Return [X, Y] of the center of cell containing provided text 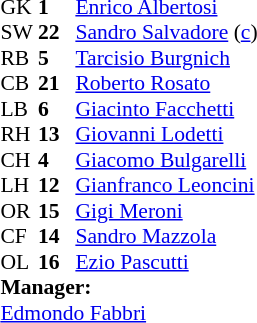
LB [19, 109]
Tarcisio Burgnich [166, 58]
Giacinto Facchetti [166, 109]
15 [57, 211]
Manager: [128, 287]
Roberto Rosato [166, 83]
SW [19, 33]
21 [57, 83]
RH [19, 135]
LH [19, 185]
6 [57, 109]
Giacomo Bulgarelli [166, 160]
Gianfranco Leoncini [166, 185]
OL [19, 262]
Ezio Pascutti [166, 262]
22 [57, 33]
4 [57, 160]
12 [57, 185]
OR [19, 211]
CF [19, 237]
Sandro Salvadore (c) [166, 33]
Giovanni Lodetti [166, 135]
Sandro Mazzola [166, 237]
16 [57, 262]
RB [19, 58]
Gigi Meroni [166, 211]
14 [57, 237]
CH [19, 160]
5 [57, 58]
13 [57, 135]
CB [19, 83]
